Extract the (X, Y) coordinate from the center of the cell holding the provided text.  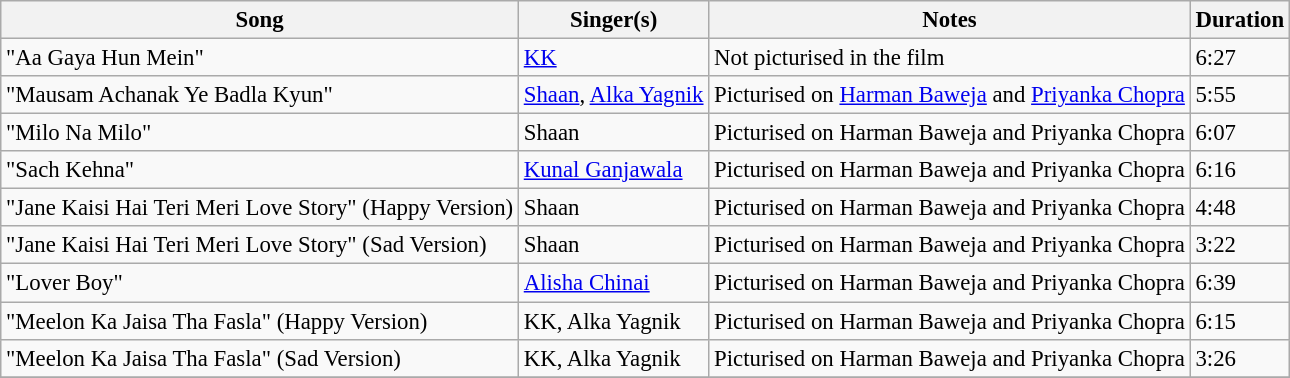
"Meelon Ka Jaisa Tha Fasla" (Sad Version) (260, 358)
"Jane Kaisi Hai Teri Meri Love Story" (Happy Version) (260, 208)
6:15 (1240, 321)
6:07 (1240, 133)
Singer(s) (613, 20)
"Meelon Ka Jaisa Tha Fasla" (Happy Version) (260, 321)
Duration (1240, 20)
Kunal Ganjawala (613, 170)
"Aa Gaya Hun Mein" (260, 58)
"Sach Kehna" (260, 170)
"Jane Kaisi Hai Teri Meri Love Story" (Sad Version) (260, 245)
6:27 (1240, 58)
5:55 (1240, 95)
KK (613, 58)
4:48 (1240, 208)
Song (260, 20)
"Milo Na Milo" (260, 133)
6:16 (1240, 170)
Alisha Chinai (613, 283)
3:22 (1240, 245)
3:26 (1240, 358)
"Mausam Achanak Ye Badla Kyun" (260, 95)
"Lover Boy" (260, 283)
Notes (950, 20)
Not picturised in the film (950, 58)
6:39 (1240, 283)
Shaan, Alka Yagnik (613, 95)
